Locate the cell with the specified text and output its [X, Y] center coordinate. 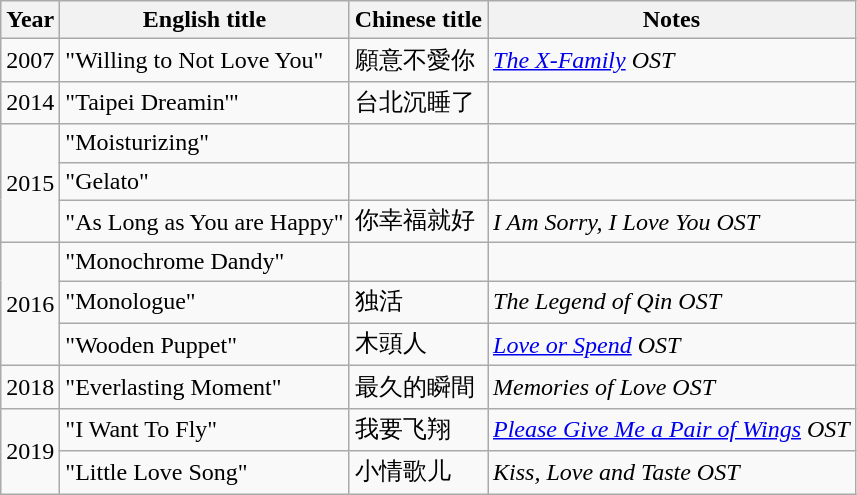
独活 [418, 302]
願意不愛你 [418, 60]
2019 [30, 450]
2018 [30, 388]
English title [204, 20]
最久的瞬間 [418, 388]
我要飞翔 [418, 430]
"Wooden Puppet" [204, 344]
"Gelato" [204, 181]
Memories of Love OST [672, 388]
2014 [30, 102]
Kiss, Love and Taste OST [672, 472]
"Monochrome Dandy" [204, 262]
"Moisturizing" [204, 143]
台北沉睡了 [418, 102]
Love or Spend OST [672, 344]
Chinese title [418, 20]
Notes [672, 20]
The X-Family OST [672, 60]
"Taipei Dreamin'" [204, 102]
Please Give Me a Pair of Wings OST [672, 430]
2007 [30, 60]
木頭人 [418, 344]
"Little Love Song" [204, 472]
你幸福就好 [418, 222]
"Everlasting Moment" [204, 388]
2016 [30, 304]
"Monologue" [204, 302]
"I Want To Fly" [204, 430]
The Legend of Qin OST [672, 302]
2015 [30, 184]
"Willing to Not Love You" [204, 60]
I Am Sorry, I Love You OST [672, 222]
小情歌儿 [418, 472]
"As Long as You are Happy" [204, 222]
Year [30, 20]
